For the text-containing cell, return its midpoint in [x, y] coordinate format. 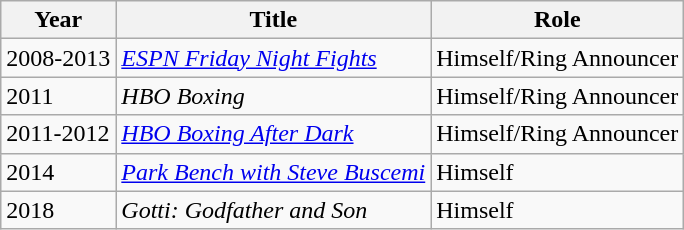
Gotti: Godfather and Son [274, 210]
HBO Boxing After Dark [274, 134]
2011 [58, 96]
2018 [58, 210]
Title [274, 20]
Role [558, 20]
2008-2013 [58, 58]
2011-2012 [58, 134]
Park Bench with Steve Buscemi [274, 172]
Year [58, 20]
2014 [58, 172]
HBO Boxing [274, 96]
ESPN Friday Night Fights [274, 58]
